Determine the [X, Y] coordinate at the center of the cell enclosing the given text.  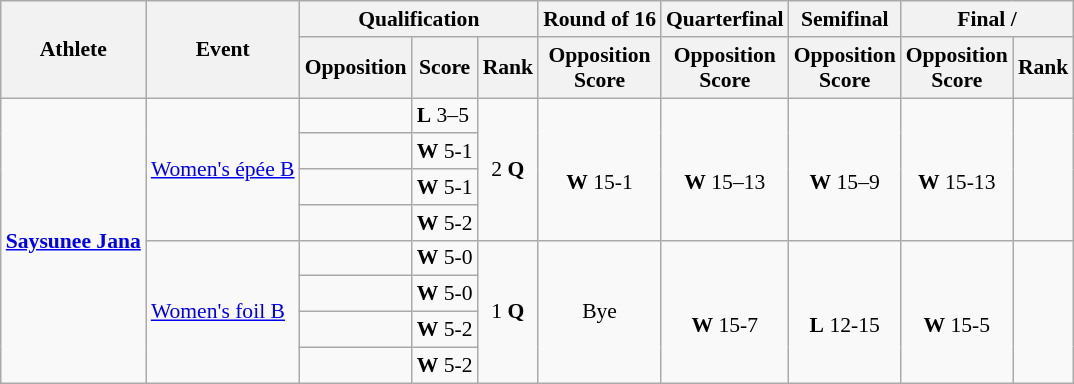
W 15-7 [725, 311]
Score [445, 68]
Final / [988, 19]
Semifinal [845, 19]
Round of 16 [600, 19]
Bye [600, 311]
W 15–9 [845, 169]
W 15–13 [725, 169]
Women's foil B [223, 311]
1 Q [508, 311]
W 15-1 [600, 169]
Opposition [356, 68]
Event [223, 50]
Athlete [74, 50]
L 3–5 [445, 116]
Saysunee Jana [74, 240]
L 12-15 [845, 311]
Women's épée B [223, 169]
W 15-5 [957, 311]
W 15-13 [957, 169]
2 Q [508, 169]
Qualification [420, 19]
Quarterfinal [725, 19]
